Detect which cell encompasses the target text, then output its [X, Y] center coordinate. 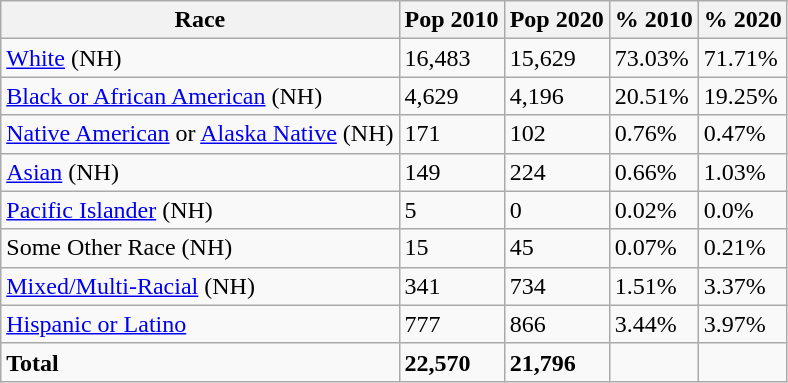
777 [452, 324]
149 [452, 172]
0.21% [742, 248]
866 [556, 324]
16,483 [452, 58]
Race [200, 20]
171 [452, 134]
White (NH) [200, 58]
Native American or Alaska Native (NH) [200, 134]
% 2020 [742, 20]
73.03% [654, 58]
Pop 2010 [452, 20]
71.71% [742, 58]
3.44% [654, 324]
% 2010 [654, 20]
102 [556, 134]
0.66% [654, 172]
0.47% [742, 134]
3.37% [742, 286]
Asian (NH) [200, 172]
341 [452, 286]
20.51% [654, 96]
Mixed/Multi-Racial (NH) [200, 286]
0.0% [742, 210]
15 [452, 248]
Some Other Race (NH) [200, 248]
1.03% [742, 172]
4,629 [452, 96]
Pop 2020 [556, 20]
0.76% [654, 134]
15,629 [556, 58]
22,570 [452, 362]
45 [556, 248]
Hispanic or Latino [200, 324]
21,796 [556, 362]
0 [556, 210]
Total [200, 362]
224 [556, 172]
Black or African American (NH) [200, 96]
4,196 [556, 96]
734 [556, 286]
0.07% [654, 248]
1.51% [654, 286]
0.02% [654, 210]
19.25% [742, 96]
5 [452, 210]
Pacific Islander (NH) [200, 210]
3.97% [742, 324]
